Capture the cell that displays the provided text and extract its [X, Y] central coordinate. 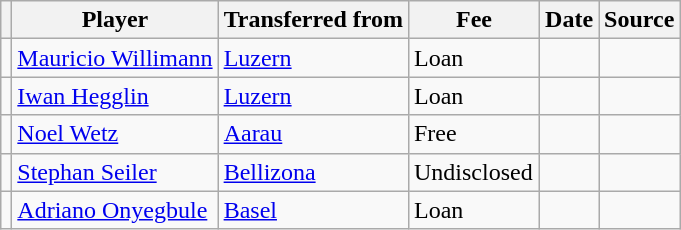
Free [474, 134]
Basel [313, 210]
Adriano Onyegbule [115, 210]
Transferred from [313, 20]
Undisclosed [474, 172]
Aarau [313, 134]
Mauricio Willimann [115, 58]
Date [570, 20]
Player [115, 20]
Source [640, 20]
Bellizona [313, 172]
Noel Wetz [115, 134]
Iwan Hegglin [115, 96]
Stephan Seiler [115, 172]
Fee [474, 20]
